Determine the [X, Y] coordinate at the center of the cell enclosing the given text.  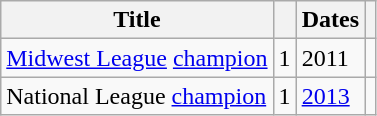
National League champion [137, 96]
Title [137, 20]
2011 [330, 58]
Midwest League champion [137, 58]
Dates [330, 20]
2013 [330, 96]
